Pinpoint the cell where the given text exists, returning its (x, y) midpoint coordinate. 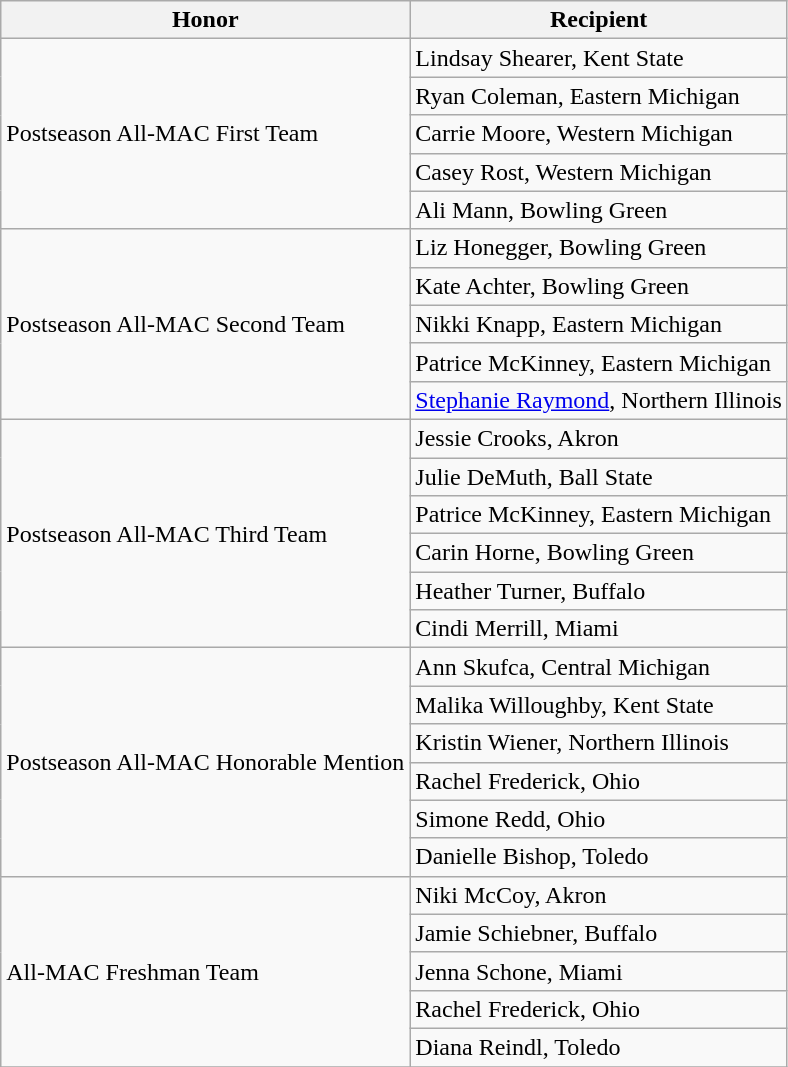
Postseason All-MAC Second Team (206, 324)
Stephanie Raymond, Northern Illinois (599, 400)
Ali Mann, Bowling Green (599, 210)
Postseason All-MAC Honorable Mention (206, 762)
Carrie Moore, Western Michigan (599, 134)
Simone Redd, Ohio (599, 819)
Jessie Crooks, Akron (599, 438)
Kate Achter, Bowling Green (599, 286)
Jamie Schiebner, Buffalo (599, 933)
Danielle Bishop, Toledo (599, 857)
Kristin Wiener, Northern Illinois (599, 743)
Postseason All-MAC Third Team (206, 533)
Jenna Schone, Miami (599, 971)
Lindsay Shearer, Kent State (599, 58)
Heather Turner, Buffalo (599, 591)
Julie DeMuth, Ball State (599, 477)
Nikki Knapp, Eastern Michigan (599, 324)
All-MAC Freshman Team (206, 971)
Cindi Merrill, Miami (599, 629)
Diana Reindl, Toledo (599, 1047)
Postseason All-MAC First Team (206, 134)
Ann Skufca, Central Michigan (599, 667)
Honor (206, 20)
Recipient (599, 20)
Carin Horne, Bowling Green (599, 553)
Malika Willoughby, Kent State (599, 705)
Niki McCoy, Akron (599, 895)
Ryan Coleman, Eastern Michigan (599, 96)
Liz Honegger, Bowling Green (599, 248)
Casey Rost, Western Michigan (599, 172)
